From the cell containing the given text, extract its center point as [x, y] coordinate. 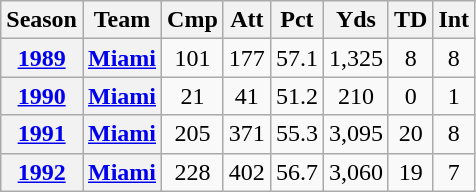
101 [193, 58]
20 [410, 134]
Int [454, 20]
TD [410, 20]
3,060 [356, 172]
Cmp [193, 20]
Att [246, 20]
56.7 [296, 172]
210 [356, 96]
205 [193, 134]
51.2 [296, 96]
7 [454, 172]
1989 [42, 58]
1992 [42, 172]
Yds [356, 20]
0 [410, 96]
3,095 [356, 134]
177 [246, 58]
41 [246, 96]
57.1 [296, 58]
21 [193, 96]
1990 [42, 96]
1,325 [356, 58]
1991 [42, 134]
402 [246, 172]
371 [246, 134]
Pct [296, 20]
55.3 [296, 134]
Team [122, 20]
19 [410, 172]
228 [193, 172]
1 [454, 96]
Season [42, 20]
